Search for the cell housing the specified text and yield its [x, y] center coordinate. 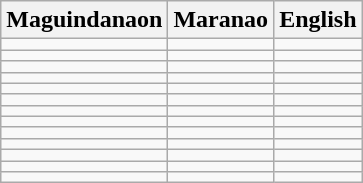
Maguindanaon [84, 20]
English [318, 20]
Maranao [221, 20]
